Return the (X, Y) coordinate for the center point of the cell that contains the specified text.  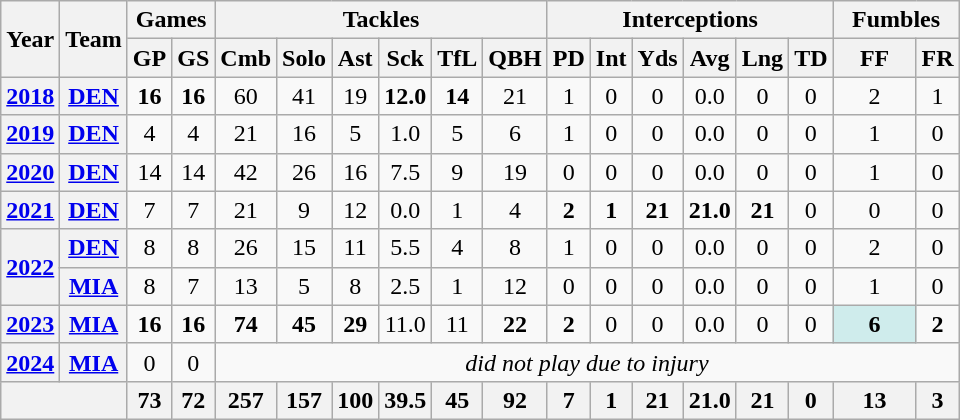
Sck (406, 58)
72 (194, 400)
60 (246, 96)
29 (356, 324)
Year (30, 39)
PD (568, 58)
2024 (30, 362)
15 (304, 248)
42 (246, 172)
39.5 (406, 400)
11.0 (406, 324)
2018 (30, 96)
2023 (30, 324)
Cmb (246, 58)
157 (304, 400)
GP (149, 58)
Interceptions (690, 20)
1.0 (406, 134)
QBH (515, 58)
TfL (458, 58)
100 (356, 400)
Tackles (381, 20)
22 (515, 324)
Yds (658, 58)
did not play due to injury (587, 362)
5.5 (406, 248)
74 (246, 324)
GS (194, 58)
Ast (356, 58)
Fumbles (896, 20)
Int (611, 58)
73 (149, 400)
2.5 (406, 286)
7.5 (406, 172)
12.0 (406, 96)
Games (170, 20)
Lng (762, 58)
Avg (710, 58)
FF (874, 58)
TD (811, 58)
FR (938, 58)
92 (515, 400)
257 (246, 400)
2019 (30, 134)
2022 (30, 267)
2020 (30, 172)
Team (94, 39)
3 (938, 400)
41 (304, 96)
Solo (304, 58)
2021 (30, 210)
